Identify which cell holds the provided text, then report its [x, y] central coordinate. 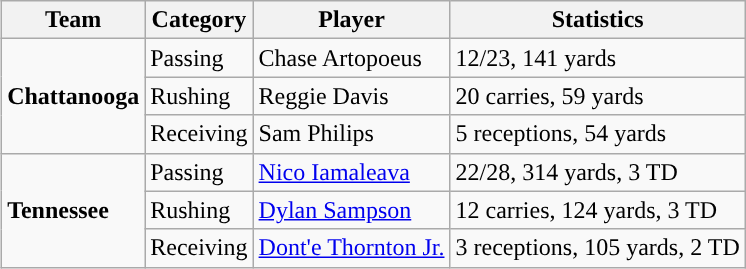
Category [199, 20]
Team [74, 20]
Reggie Davis [352, 96]
12 carries, 124 yards, 3 TD [598, 210]
3 receptions, 105 yards, 2 TD [598, 248]
Chase Artopoeus [352, 58]
Player [352, 20]
22/28, 314 yards, 3 TD [598, 172]
Dylan Sampson [352, 210]
5 receptions, 54 yards [598, 134]
Nico Iamaleava [352, 172]
12/23, 141 yards [598, 58]
Tennessee [74, 210]
Chattanooga [74, 96]
Statistics [598, 20]
Dont'e Thornton Jr. [352, 248]
20 carries, 59 yards [598, 96]
Sam Philips [352, 134]
